Output the [X, Y] coordinate of the center of the cell containing the given text.  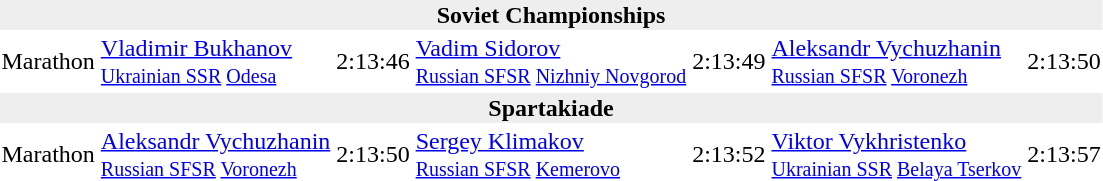
Spartakiade [551, 108]
2:13:46 [373, 62]
Soviet Championships [551, 15]
Vladimir BukhanovUkrainian SSR Odesa [215, 62]
2:13:49 [729, 62]
Marathon [48, 62]
2:13:50 [1064, 62]
Vadim SidorovRussian SFSR Nizhniy Novgorod [551, 62]
Aleksandr VychuzhaninRussian SFSR Voronezh [896, 62]
